Extract the [x, y] coordinate from the center of the cell holding the provided text.  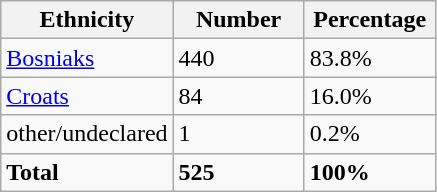
84 [238, 96]
525 [238, 172]
Croats [87, 96]
Ethnicity [87, 20]
Bosniaks [87, 58]
other/undeclared [87, 134]
0.2% [370, 134]
1 [238, 134]
16.0% [370, 96]
Percentage [370, 20]
Total [87, 172]
100% [370, 172]
83.8% [370, 58]
440 [238, 58]
Number [238, 20]
